Provide the (X, Y) coordinate of the cell's center where the given text is located.  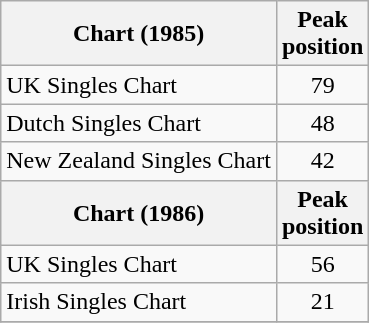
Irish Singles Chart (139, 302)
21 (322, 302)
56 (322, 264)
42 (322, 161)
Chart (1986) (139, 212)
New Zealand Singles Chart (139, 161)
48 (322, 123)
Dutch Singles Chart (139, 123)
79 (322, 85)
Chart (1985) (139, 34)
